Capture the cell that displays the provided text and extract its [x, y] central coordinate. 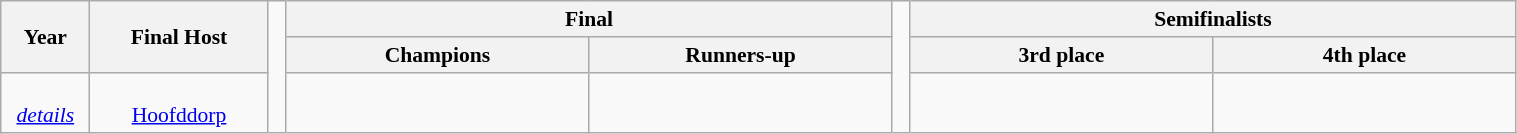
Semifinalists [1213, 19]
details [46, 102]
Hoofddorp [179, 102]
Final Host [179, 36]
Champions [438, 55]
4th place [1364, 55]
3rd place [1062, 55]
Year [46, 36]
Runners-up [740, 55]
Final [589, 19]
